From the cell containing the given text, extract its center point as (x, y) coordinate. 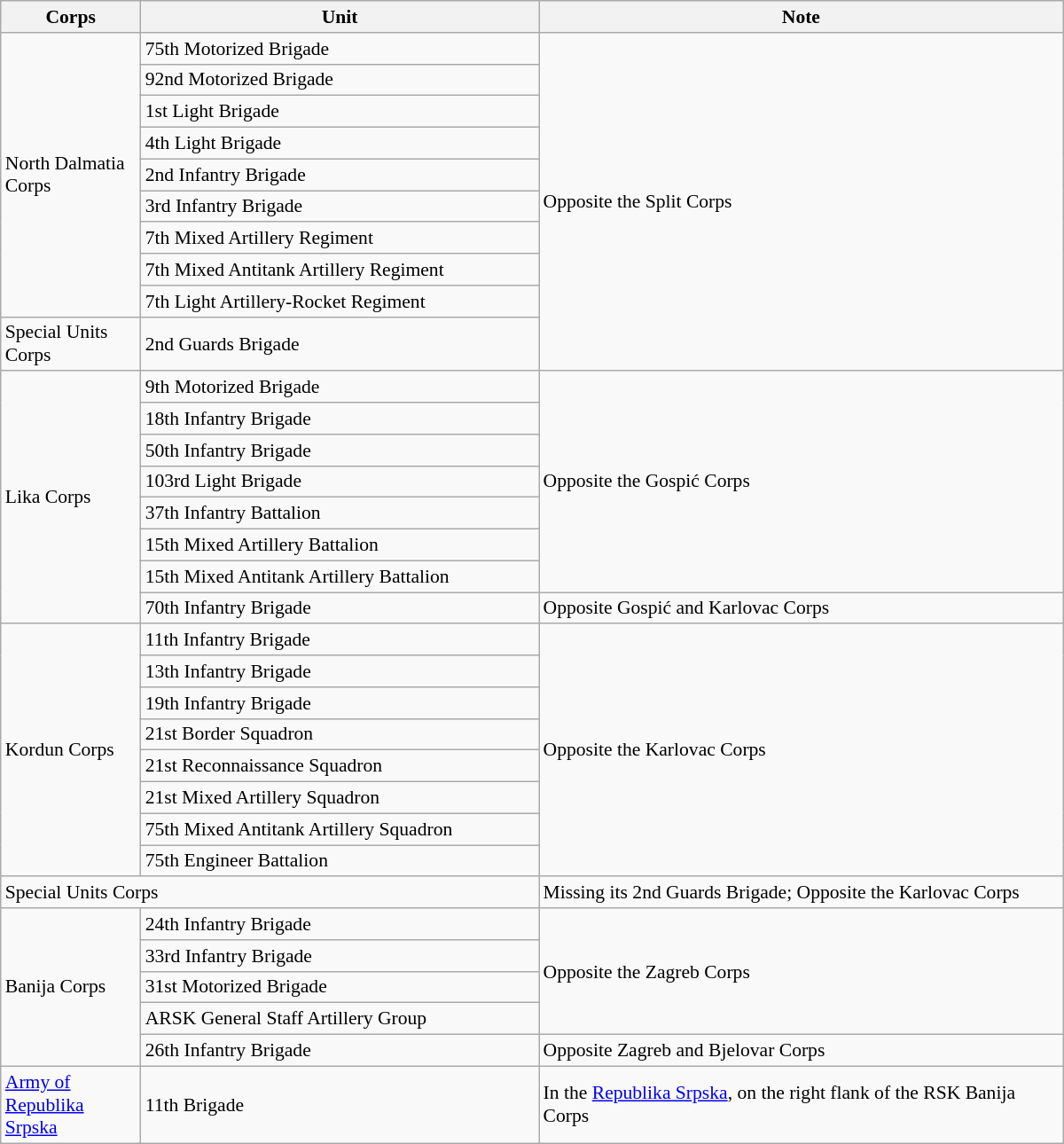
15th Mixed Antitank Artillery Battalion (340, 576)
Opposite the Karlovac Corps (802, 750)
Banija Corps (71, 987)
31st Motorized Brigade (340, 987)
33rd Infantry Brigade (340, 956)
21st Border Squadron (340, 734)
9th Motorized Brigade (340, 388)
7th Light Artillery-Rocket Regiment (340, 302)
Army of Republika Srpska (71, 1105)
19th Infantry Brigade (340, 703)
Unit (340, 17)
4th Light Brigade (340, 144)
70th Infantry Brigade (340, 608)
50th Infantry Brigade (340, 451)
Opposite the Zagreb Corps (802, 971)
2nd Guards Brigade (340, 344)
1st Light Brigade (340, 112)
75th Engineer Battalion (340, 861)
3rd Infantry Brigade (340, 207)
11th Infantry Brigade (340, 640)
Opposite the Gospić Corps (802, 482)
ARSK General Staff Artillery Group (340, 1019)
75th Motorized Brigade (340, 49)
In the Republika Srpska, on the right flank of the RSK Banija Corps (802, 1105)
Opposite Gospić and Karlovac Corps (802, 608)
103rd Light Brigade (340, 482)
Lika Corps (71, 498)
2nd Infantry Brigade (340, 175)
7th Mixed Artillery Regiment (340, 239)
75th Mixed Antitank Artillery Squadron (340, 829)
13th Infantry Brigade (340, 671)
26th Infantry Brigade (340, 1051)
Note (802, 17)
15th Mixed Artillery Battalion (340, 545)
North Dalmatia Corps (71, 176)
24th Infantry Brigade (340, 924)
92nd Motorized Brigade (340, 80)
7th Mixed Antitank Artillery Regiment (340, 270)
Kordun Corps (71, 750)
37th Infantry Battalion (340, 513)
21st Reconnaissance Squadron (340, 766)
11th Brigade (340, 1105)
18th Infantry Brigade (340, 419)
Opposite the Split Corps (802, 202)
Opposite Zagreb and Bjelovar Corps (802, 1051)
Corps (71, 17)
Missing its 2nd Guards Brigade; Opposite the Karlovac Corps (802, 893)
21st Mixed Artillery Squadron (340, 798)
